Identify which cell holds the provided text, then report its [X, Y] central coordinate. 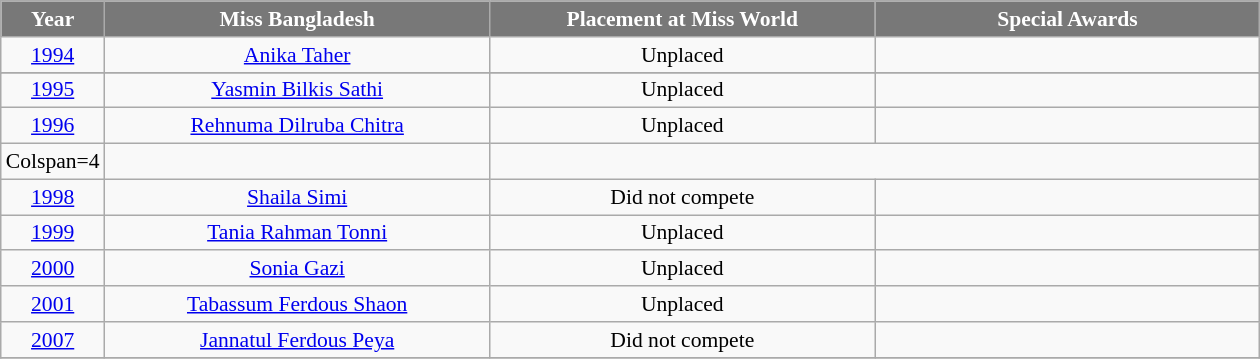
Year [53, 19]
Jannatul Ferdous Peya [298, 340]
Shaila Simi [298, 197]
1994 [53, 55]
1999 [53, 233]
2001 [53, 304]
Rehnuma Dilruba Chitra [298, 126]
Yasmin Bilkis Sathi [298, 90]
2000 [53, 269]
1998 [53, 197]
Colspan=4 [53, 162]
Placement at Miss World [682, 19]
Anika Taher [298, 55]
2007 [53, 340]
1995 [53, 90]
Tabassum Ferdous Shaon [298, 304]
Tania Rahman Tonni [298, 233]
1996 [53, 126]
Special Awards [1068, 19]
Sonia Gazi [298, 269]
Miss Bangladesh [298, 19]
